Determine the (x, y) coordinate at the center of the cell enclosing the given text.  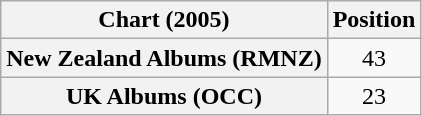
UK Albums (OCC) (164, 96)
Chart (2005) (164, 20)
43 (374, 58)
23 (374, 96)
Position (374, 20)
New Zealand Albums (RMNZ) (164, 58)
